From the cell containing the given text, extract its center point as [x, y] coordinate. 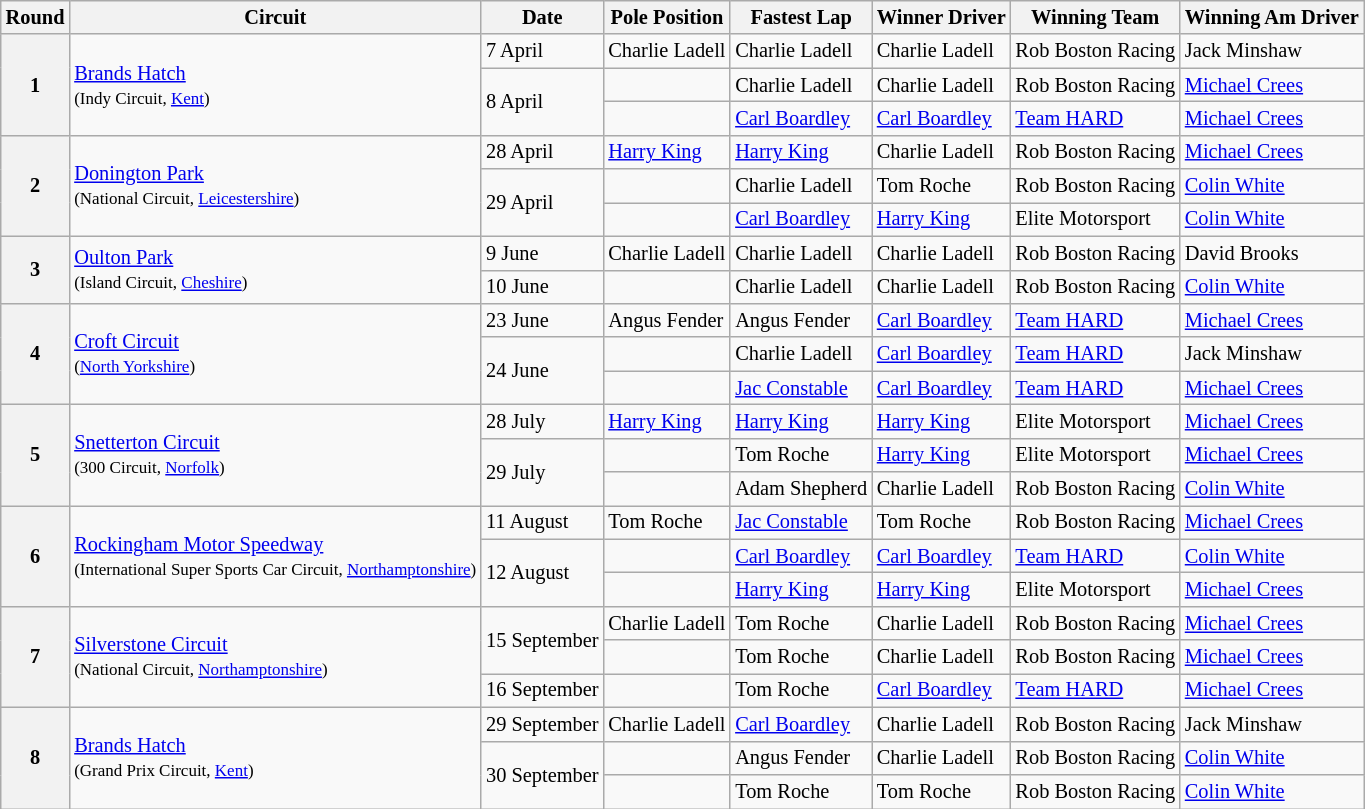
12 August [542, 572]
Winning Team [1096, 17]
28 July [542, 421]
23 June [542, 320]
Snetterton Circuit(300 Circuit, Norfolk) [275, 454]
Circuit [275, 17]
7 [36, 656]
2 [36, 186]
Winner Driver [942, 17]
Brands Hatch(Grand Prix Circuit, Kent) [275, 758]
3 [36, 270]
Fastest Lap [801, 17]
Brands Hatch(Indy Circuit, Kent) [275, 84]
15 September [542, 640]
8 April [542, 102]
Oulton Park(Island Circuit, Cheshire) [275, 270]
Adam Shepherd [801, 489]
Winning Am Driver [1272, 17]
29 April [542, 202]
5 [36, 454]
Croft Circuit(North Yorkshire) [275, 354]
Rockingham Motor Speedway(International Super Sports Car Circuit, Northamptonshire) [275, 556]
Silverstone Circuit(National Circuit, Northamptonshire) [275, 656]
7 April [542, 51]
10 June [542, 287]
Date [542, 17]
Round [36, 17]
11 August [542, 522]
30 September [542, 774]
16 September [542, 690]
29 July [542, 472]
24 June [542, 370]
9 June [542, 253]
29 September [542, 724]
28 April [542, 152]
4 [36, 354]
Pole Position [666, 17]
8 [36, 758]
Donington Park(National Circuit, Leicestershire) [275, 186]
1 [36, 84]
6 [36, 556]
David Brooks [1272, 253]
